Return the [X, Y] coordinate for the center point of the cell that contains the specified text.  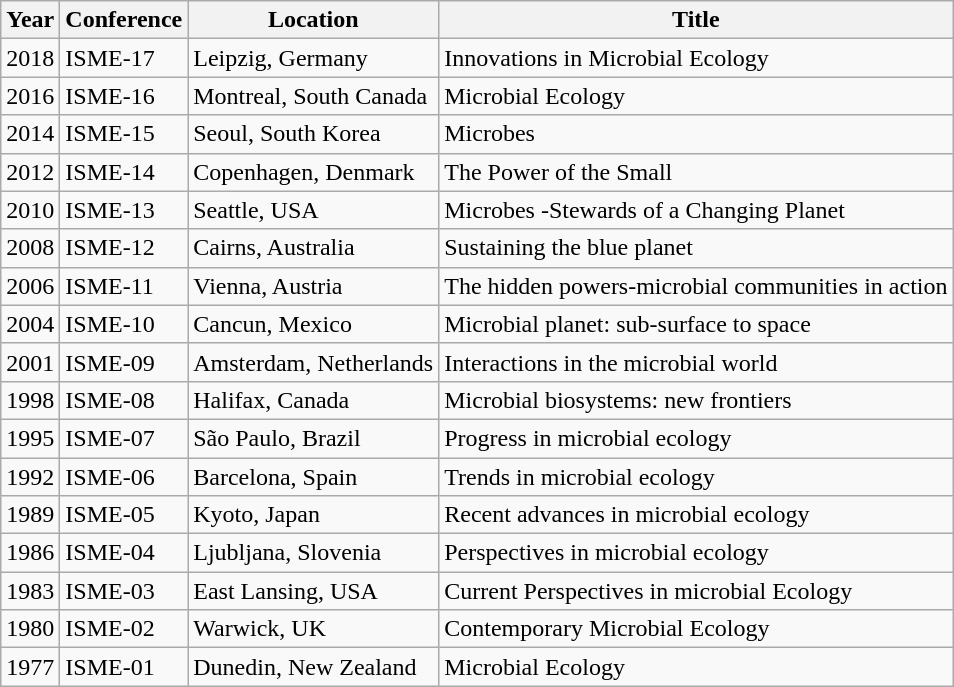
Amsterdam, Netherlands [314, 362]
Recent advances in microbial ecology [696, 515]
2010 [30, 210]
ISME-05 [124, 515]
Title [696, 20]
Microbial biosystems: new frontiers [696, 400]
1980 [30, 629]
Perspectives in microbial ecology [696, 553]
São Paulo, Brazil [314, 438]
Innovations in Microbial Ecology [696, 58]
2018 [30, 58]
2014 [30, 134]
ISME-04 [124, 553]
Halifax, Canada [314, 400]
1989 [30, 515]
Interactions in the microbial world [696, 362]
Contemporary Microbial Ecology [696, 629]
ISME-09 [124, 362]
The hidden powers-microbial communities in action [696, 286]
Conference [124, 20]
ISME-14 [124, 172]
ISME-13 [124, 210]
Copenhagen, Denmark [314, 172]
Leipzig, Germany [314, 58]
2001 [30, 362]
Microbes [696, 134]
1992 [30, 477]
ISME-15 [124, 134]
Barcelona, Spain [314, 477]
ISME-08 [124, 400]
1998 [30, 400]
The Power of the Small [696, 172]
ISME-16 [124, 96]
ISME-17 [124, 58]
Ljubljana, Slovenia [314, 553]
Seoul, South Korea [314, 134]
1995 [30, 438]
1977 [30, 667]
1983 [30, 591]
2016 [30, 96]
Cancun, Mexico [314, 324]
Cairns, Australia [314, 248]
2004 [30, 324]
2006 [30, 286]
Warwick, UK [314, 629]
Microbial planet: sub-surface to space [696, 324]
ISME-10 [124, 324]
Vienna, Austria [314, 286]
Year [30, 20]
1986 [30, 553]
ISME-06 [124, 477]
Dunedin, New Zealand [314, 667]
East Lansing, USA [314, 591]
Seattle, USA [314, 210]
Current Perspectives in microbial Ecology [696, 591]
Trends in microbial ecology [696, 477]
ISME-07 [124, 438]
ISME-02 [124, 629]
2012 [30, 172]
2008 [30, 248]
ISME-03 [124, 591]
Kyoto, Japan [314, 515]
Montreal, South Canada [314, 96]
Location [314, 20]
ISME-12 [124, 248]
Progress in microbial ecology [696, 438]
ISME-11 [124, 286]
Microbes -Stewards of a Changing Planet [696, 210]
Sustaining the blue planet [696, 248]
ISME-01 [124, 667]
